Detect which cell encompasses the target text, then output its (x, y) center coordinate. 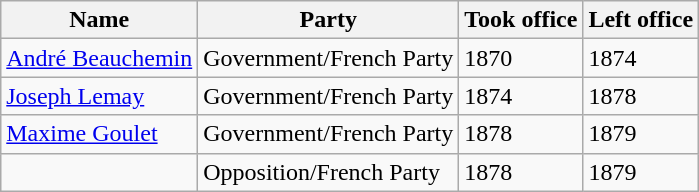
Party (328, 20)
Joseph Lemay (100, 96)
Opposition/French Party (328, 172)
Took office (521, 20)
André Beauchemin (100, 58)
Left office (641, 20)
Name (100, 20)
Maxime Goulet (100, 134)
1870 (521, 58)
